From the cell containing the given text, extract its center point as [x, y] coordinate. 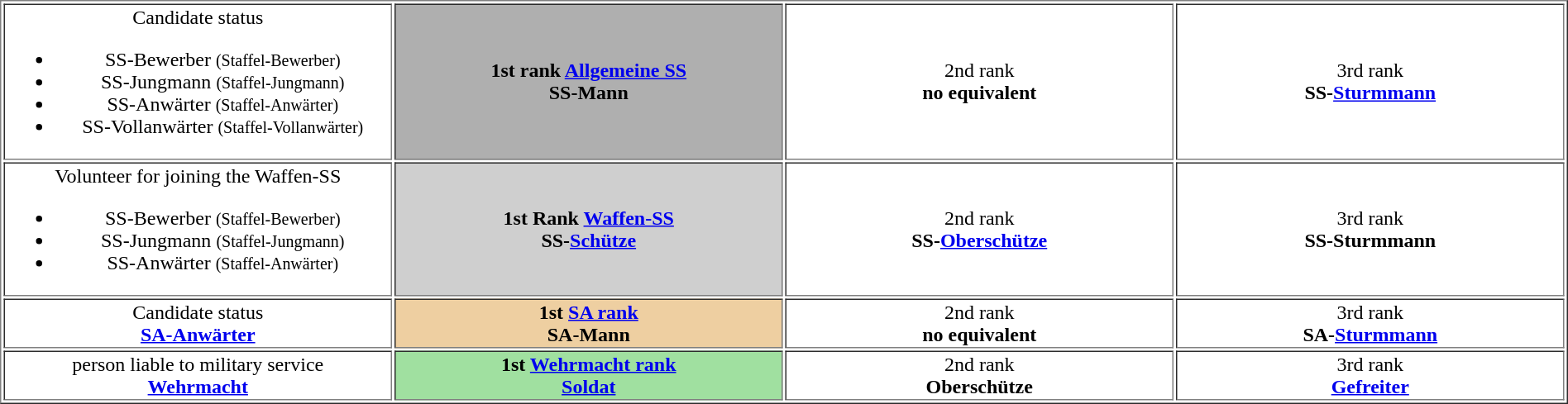
1st rank Allgemeine SSSS-Mann [589, 81]
3rd rankSA-Sturmmann [1370, 324]
1st Rank Waffen-SSSS-Schütze [589, 229]
Candidate statusSS-Bewerber (Staffel-Bewerber)SS-Jungmann (Staffel-Jungmann)SS-Anwärter (Staffel-Anwärter)SS-Vollanwärter (Staffel-Vollanwärter) [198, 81]
Candidate statusSA-Anwärter [198, 324]
person liable to military serviceWehrmacht [198, 375]
2nd rankSS-Oberschütze [980, 229]
1st Wehrmacht rankSoldat [589, 375]
2nd rankOberschütze [980, 375]
3rd rankGefreiter [1370, 375]
Volunteer for joining the Waffen-SSSS-Bewerber (Staffel-Bewerber)SS-Jungmann (Staffel-Jungmann)SS-Anwärter (Staffel-Anwärter) [198, 229]
1st SA rankSA-Mann [589, 324]
